Determine the (x, y) coordinate at the center of the cell enclosing the given text.  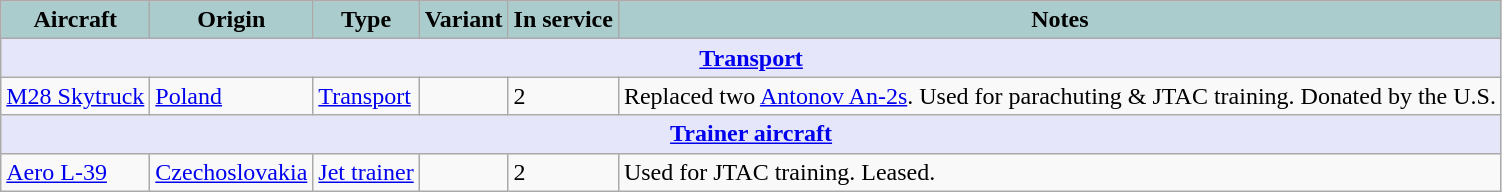
Aircraft (76, 20)
In service (563, 20)
Poland (232, 96)
Trainer aircraft (752, 134)
Jet trainer (366, 172)
Origin (232, 20)
M28 Skytruck (76, 96)
Replaced two Antonov An-2s. Used for parachuting & JTAC training. Donated by the U.S. (1060, 96)
Type (366, 20)
Variant (464, 20)
Notes (1060, 20)
Czechoslovakia (232, 172)
Used for JTAC training. Leased. (1060, 172)
Aero L-39 (76, 172)
